Output the [X, Y] coordinate of the center of the cell containing the given text.  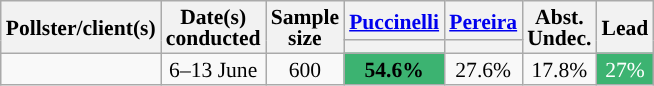
27% [626, 68]
6–13 June [214, 68]
54.6% [394, 68]
Samplesize [305, 27]
Lead [626, 27]
Date(s)conducted [214, 27]
Puccinelli [394, 20]
17.8% [559, 68]
Abst.Undec. [559, 27]
600 [305, 68]
Pereira [483, 20]
27.6% [483, 68]
Pollster/client(s) [81, 27]
